Capture the cell that displays the provided text and extract its [X, Y] central coordinate. 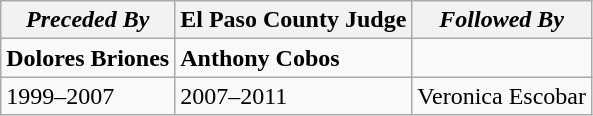
1999–2007 [88, 96]
Anthony Cobos [294, 58]
Veronica Escobar [502, 96]
Preceded By [88, 20]
Dolores Briones [88, 58]
2007–2011 [294, 96]
El Paso County Judge [294, 20]
Followed By [502, 20]
